Find where the given text appears and provide that cell's center as [X, Y] coordinate. 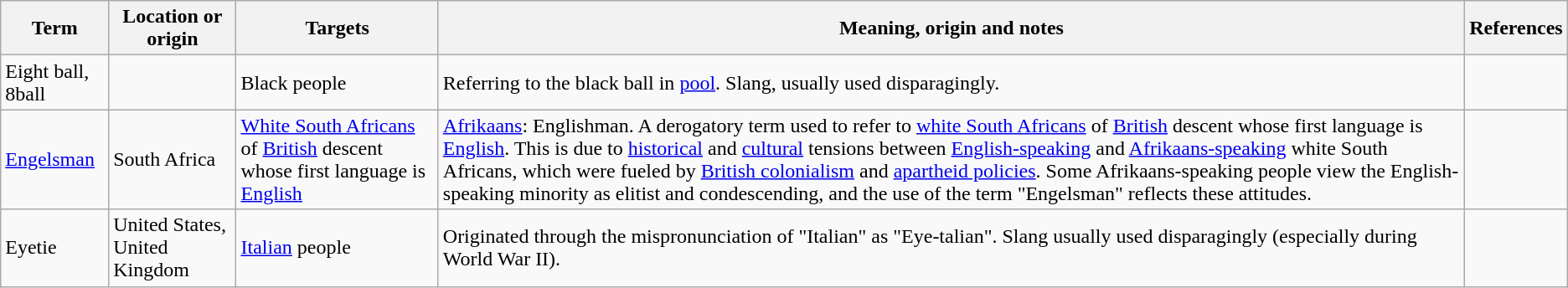
Eyetie [55, 248]
Location or origin [173, 28]
Meaning, origin and notes [952, 28]
Originated through the mispronunciation of "Italian" as "Eye-talian". Slang usually used disparagingly (especially during World War II). [952, 248]
Italian people [337, 248]
Referring to the black ball in pool. Slang, usually used disparagingly. [952, 82]
Targets [337, 28]
Black people [337, 82]
Term [55, 28]
White South Africans of British descent whose first language is English [337, 159]
Engelsman [55, 159]
Eight ball, 8ball [55, 82]
South Africa [173, 159]
References [1516, 28]
United States, United Kingdom [173, 248]
